Find where the given text appears and provide that cell's center as (X, Y) coordinate. 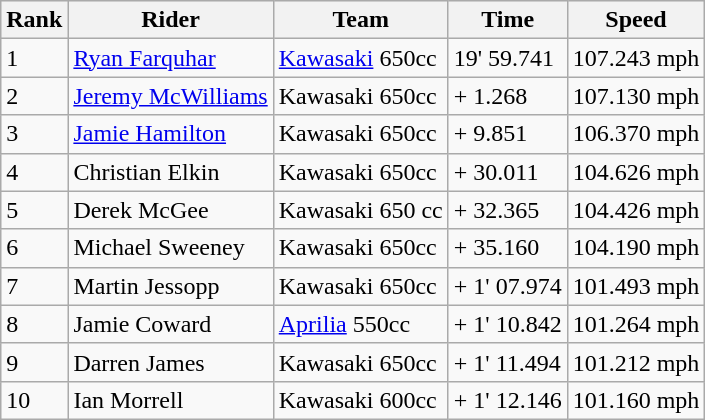
Ian Morrell (170, 400)
Aprilia 550cc (360, 324)
Speed (636, 20)
+ 1' 11.494 (508, 362)
2 (34, 96)
Jeremy McWilliams (170, 96)
107.243 mph (636, 58)
Time (508, 20)
19' 59.741 (508, 58)
7 (34, 286)
101.264 mph (636, 324)
+ 9.851 (508, 134)
Martin Jessopp (170, 286)
1 (34, 58)
6 (34, 248)
5 (34, 210)
8 (34, 324)
4 (34, 172)
Derek McGee (170, 210)
106.370 mph (636, 134)
Kawasaki 600cc (360, 400)
Rank (34, 20)
3 (34, 134)
+ 35.160 (508, 248)
Rider (170, 20)
+ 1.268 (508, 96)
+ 1' 12.146 (508, 400)
Darren James (170, 362)
+ 1' 10.842 (508, 324)
107.130 mph (636, 96)
Ryan Farquhar (170, 58)
+ 30.011 (508, 172)
9 (34, 362)
104.426 mph (636, 210)
104.626 mph (636, 172)
101.493 mph (636, 286)
101.212 mph (636, 362)
+ 1' 07.974 (508, 286)
Jamie Coward (170, 324)
101.160 mph (636, 400)
104.190 mph (636, 248)
Jamie Hamilton (170, 134)
Kawasaki 650 cc (360, 210)
10 (34, 400)
Team (360, 20)
+ 32.365 (508, 210)
Christian Elkin (170, 172)
Michael Sweeney (170, 248)
